Detect which cell encompasses the target text, then output its [X, Y] center coordinate. 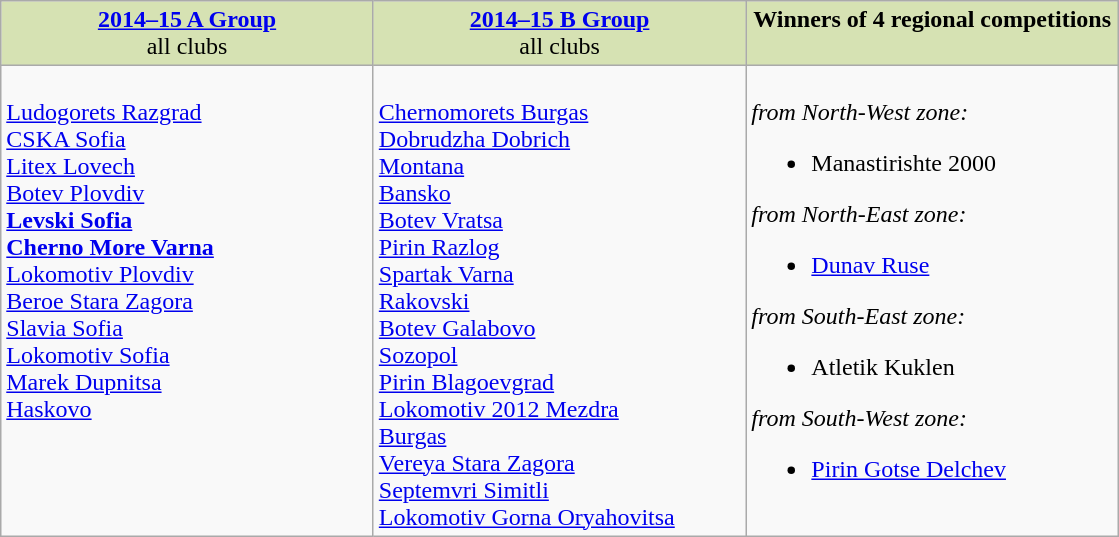
from North-West zone:Manastirishte 2000from North-East zone:Dunav Rusefrom South-East zone:Atletik Kuklenfrom South-West zone:Pirin Gotse Delchev [932, 301]
2014–15 B Groupall clubs [560, 34]
Winners of 4 regional competitions [932, 34]
2014–15 A Groupall clubs [188, 34]
